Identify which cell holds the provided text, then report its [X, Y] central coordinate. 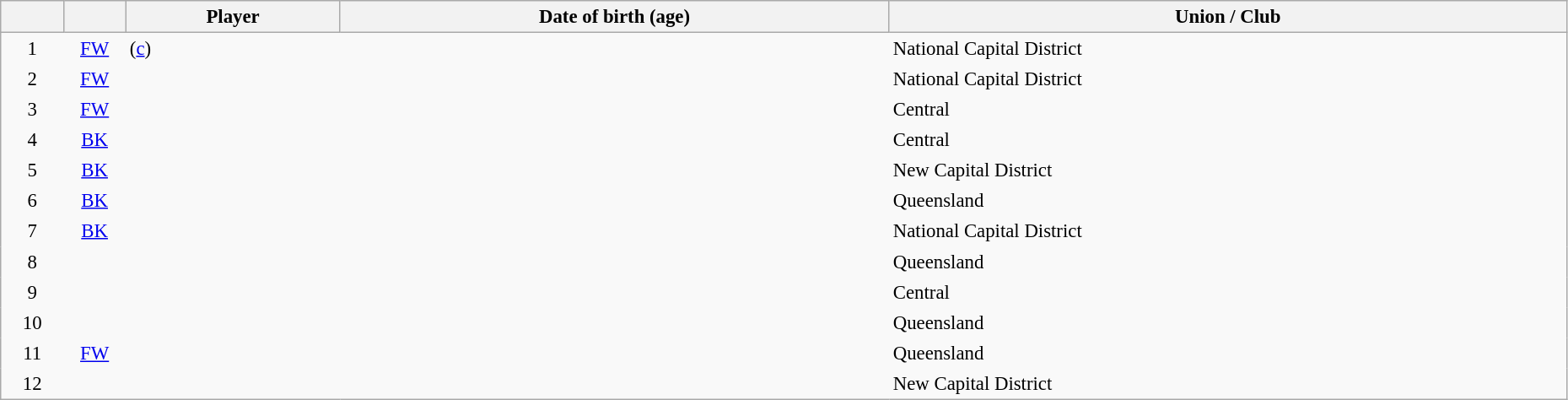
2 [32, 78]
12 [32, 383]
5 [32, 170]
6 [32, 201]
11 [32, 353]
3 [32, 109]
4 [32, 140]
Player [233, 17]
1 [32, 49]
8 [32, 262]
(c) [233, 49]
Union / Club [1228, 17]
Date of birth (age) [614, 17]
10 [32, 322]
9 [32, 292]
7 [32, 231]
